Detect which cell encompasses the target text, then output its [X, Y] center coordinate. 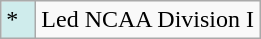
Led NCAA Division I [148, 20]
* [18, 20]
